Search for the cell housing the specified text and yield its (X, Y) center coordinate. 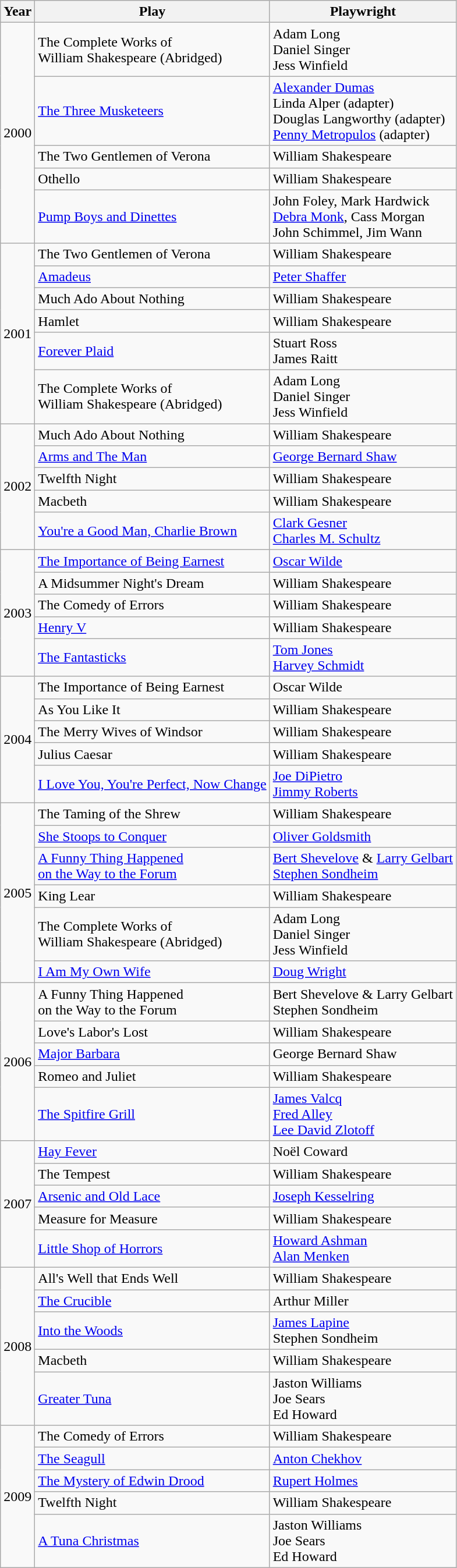
Hay Fever (153, 1152)
James LapineStephen Sondheim (363, 1331)
2005 (17, 893)
Love's Labor's Lost (153, 1032)
Noël Coward (363, 1152)
Into the Woods (153, 1331)
Playwright (363, 12)
Henry V (153, 627)
As You Like It (153, 709)
2004 (17, 739)
2008 (17, 1346)
She Stoops to Conquer (153, 836)
Pump Boys and Dinettes (153, 217)
Joe DiPietroJimmy Roberts (363, 783)
The Seagull (153, 1459)
Oliver Goldsmith (363, 836)
The Mystery of Edwin Drood (153, 1481)
2007 (17, 1204)
Clark GesnerCharles M. Schultz (363, 531)
Doug Wright (363, 972)
James ValcqFred AlleyLee David Zlotoff (363, 1114)
Howard AshmanAlan Menken (363, 1248)
A Midsummer Night's Dream (153, 583)
Joseph Kesselring (363, 1196)
Rupert Holmes (363, 1481)
Arthur Miller (363, 1301)
Greater Tuna (153, 1399)
Romeo and Juliet (153, 1076)
You're a Good Man, Charlie Brown (153, 531)
The Crucible (153, 1301)
Alexander DumasLinda Alper (adapter)Douglas Langworthy (adapter)Penny Metropulos (adapter) (363, 111)
Little Shop of Horrors (153, 1248)
Year (17, 12)
Stuart RossJames Raitt (363, 350)
2003 (17, 613)
2009 (17, 1496)
The Spitfire Grill (153, 1114)
I Love You, You're Perfect, Now Change (153, 783)
Hamlet (153, 321)
The Merry Wives of Windsor (153, 732)
The Three Musketeers (153, 111)
Play (153, 12)
Tom JonesHarvey Schmidt (363, 658)
John Foley, Mark HardwickDebra Monk, Cass MorganJohn Schimmel, Jim Wann (363, 217)
Peter Shaffer (363, 276)
The Taming of the Shrew (153, 814)
I Am My Own Wife (153, 972)
Othello (153, 179)
Arsenic and Old Lace (153, 1196)
The Fantasticks (153, 658)
2001 (17, 333)
Amadeus (153, 276)
Arms and The Man (153, 457)
A Tuna Christmas (153, 1541)
Measure for Measure (153, 1218)
All's Well that Ends Well (153, 1278)
Anton Chekhov (363, 1459)
Forever Plaid (153, 350)
2006 (17, 1062)
2002 (17, 487)
Julius Caesar (153, 754)
King Lear (153, 896)
Major Barbara (153, 1054)
The Tempest (153, 1174)
2000 (17, 133)
